From the cell containing the given text, extract its center point as (X, Y) coordinate. 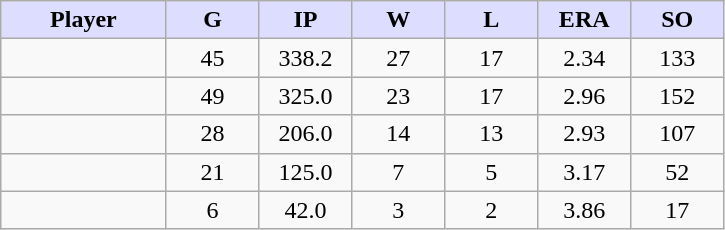
52 (678, 172)
107 (678, 134)
5 (492, 172)
42.0 (306, 210)
206.0 (306, 134)
338.2 (306, 58)
7 (398, 172)
IP (306, 20)
14 (398, 134)
325.0 (306, 96)
W (398, 20)
SO (678, 20)
3.17 (584, 172)
152 (678, 96)
45 (212, 58)
2.96 (584, 96)
L (492, 20)
3.86 (584, 210)
23 (398, 96)
133 (678, 58)
125.0 (306, 172)
2.93 (584, 134)
28 (212, 134)
13 (492, 134)
Player (84, 20)
G (212, 20)
49 (212, 96)
21 (212, 172)
2 (492, 210)
6 (212, 210)
ERA (584, 20)
27 (398, 58)
3 (398, 210)
2.34 (584, 58)
